Search for the cell housing the specified text and yield its (x, y) center coordinate. 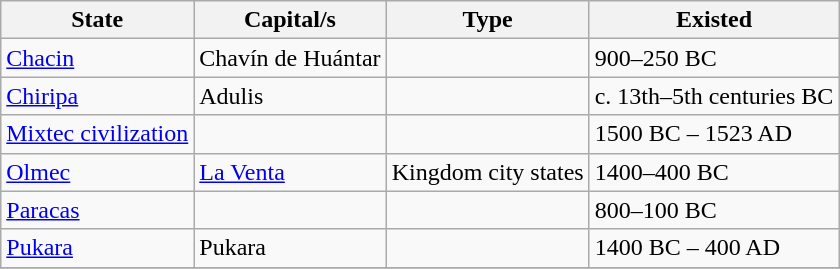
Adulis (290, 96)
Kingdom city states (488, 172)
1500 BC – 1523 AD (714, 134)
Chiripa (98, 96)
1400 BC – 400 AD (714, 248)
Mixtec civilization (98, 134)
Type (488, 20)
900–250 BC (714, 58)
Capital/s (290, 20)
Chavín de Huántar (290, 58)
Chacin (98, 58)
Paracas (98, 210)
800–100 BC (714, 210)
La Venta (290, 172)
Olmec (98, 172)
1400–400 BC (714, 172)
c. 13th–5th centuries BC (714, 96)
State (98, 20)
Existed (714, 20)
